Return (x, y) of the center of cell containing provided text 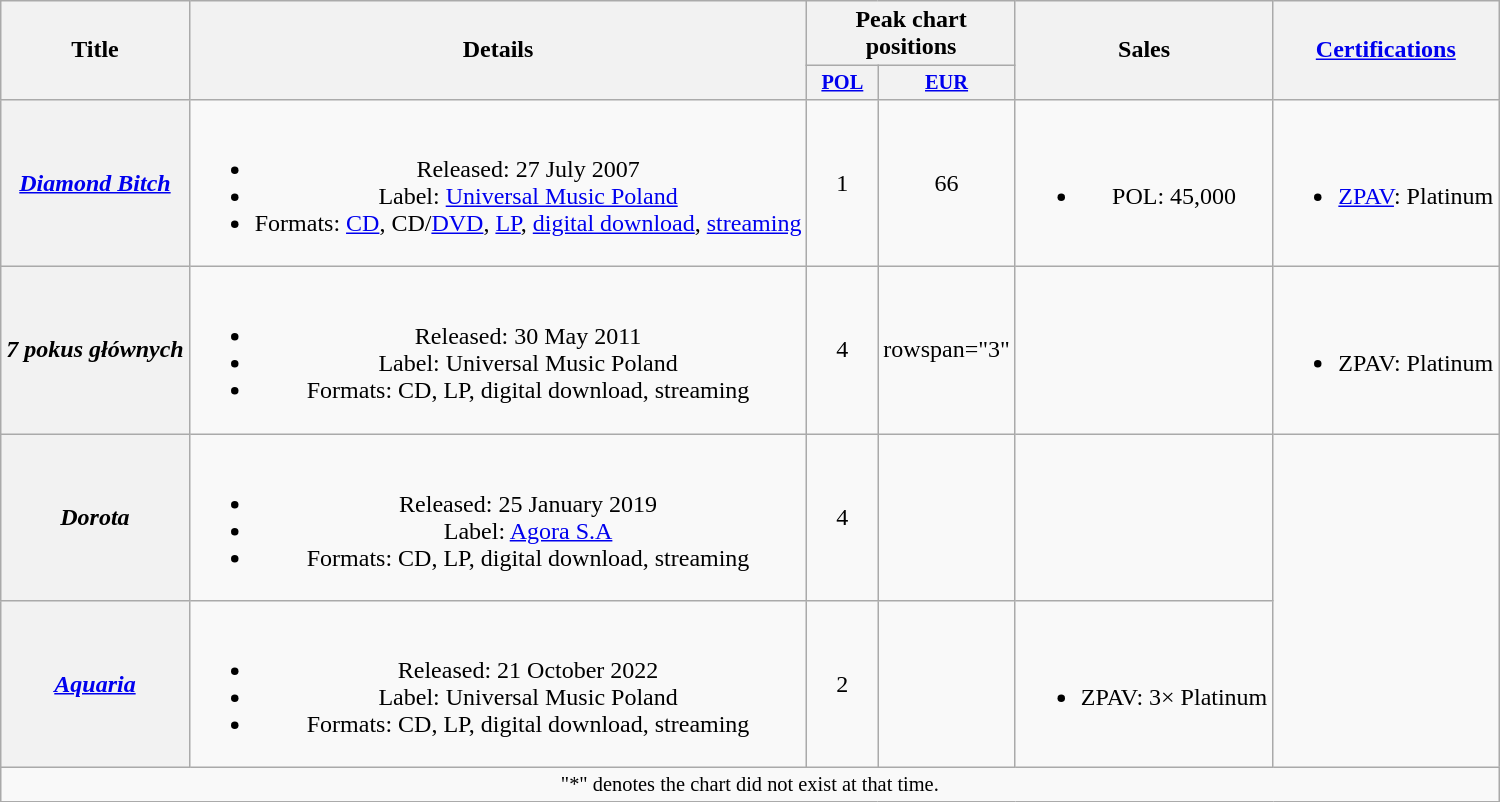
Released: 30 May 2011Label: Universal Music PolandFormats: CD, LP, digital download, streaming (498, 350)
POL: 45,000 (1144, 182)
Certifications (1386, 50)
1 (842, 182)
Dorota (95, 518)
rowspan="3" (947, 350)
Diamond Bitch (95, 182)
2 (842, 684)
Details (498, 50)
Released: 21 October 2022Label: Universal Music PolandFormats: CD, LP, digital download, streaming (498, 684)
Released: 25 January 2019Label: Agora S.AFormats: CD, LP, digital download, streaming (498, 518)
7 pokus głównych (95, 350)
Peak chart positions (911, 34)
Sales (1144, 50)
ZPAV: 3× Platinum (1144, 684)
Released: 27 July 2007Label: Universal Music PolandFormats: CD, CD/DVD, LP, digital download, streaming (498, 182)
POL (842, 83)
Aquaria (95, 684)
"*" denotes the chart did not exist at that time. (750, 785)
Title (95, 50)
66 (947, 182)
EUR (947, 83)
